For the text-containing cell, return its midpoint in [X, Y] coordinate format. 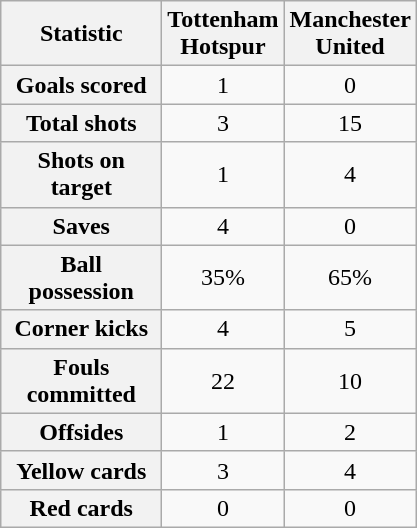
Goals scored [82, 85]
Fouls committed [82, 380]
2 [350, 432]
35% [223, 278]
Offsides [82, 432]
Ball possession [82, 278]
65% [350, 278]
22 [223, 380]
Shots on target [82, 174]
Saves [82, 226]
Manchester United [350, 34]
Corner kicks [82, 329]
Yellow cards [82, 470]
10 [350, 380]
15 [350, 123]
Statistic [82, 34]
5 [350, 329]
Total shots [82, 123]
Tottenham Hotspur [223, 34]
Red cards [82, 508]
